Pinpoint the cell where the given text exists, returning its [X, Y] midpoint coordinate. 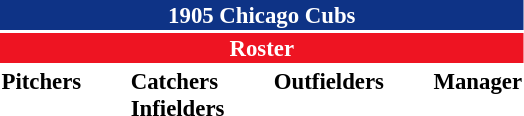
1905 Chicago Cubs [262, 15]
Roster [262, 48]
